Locate the cell with the specified text and output its [X, Y] center coordinate. 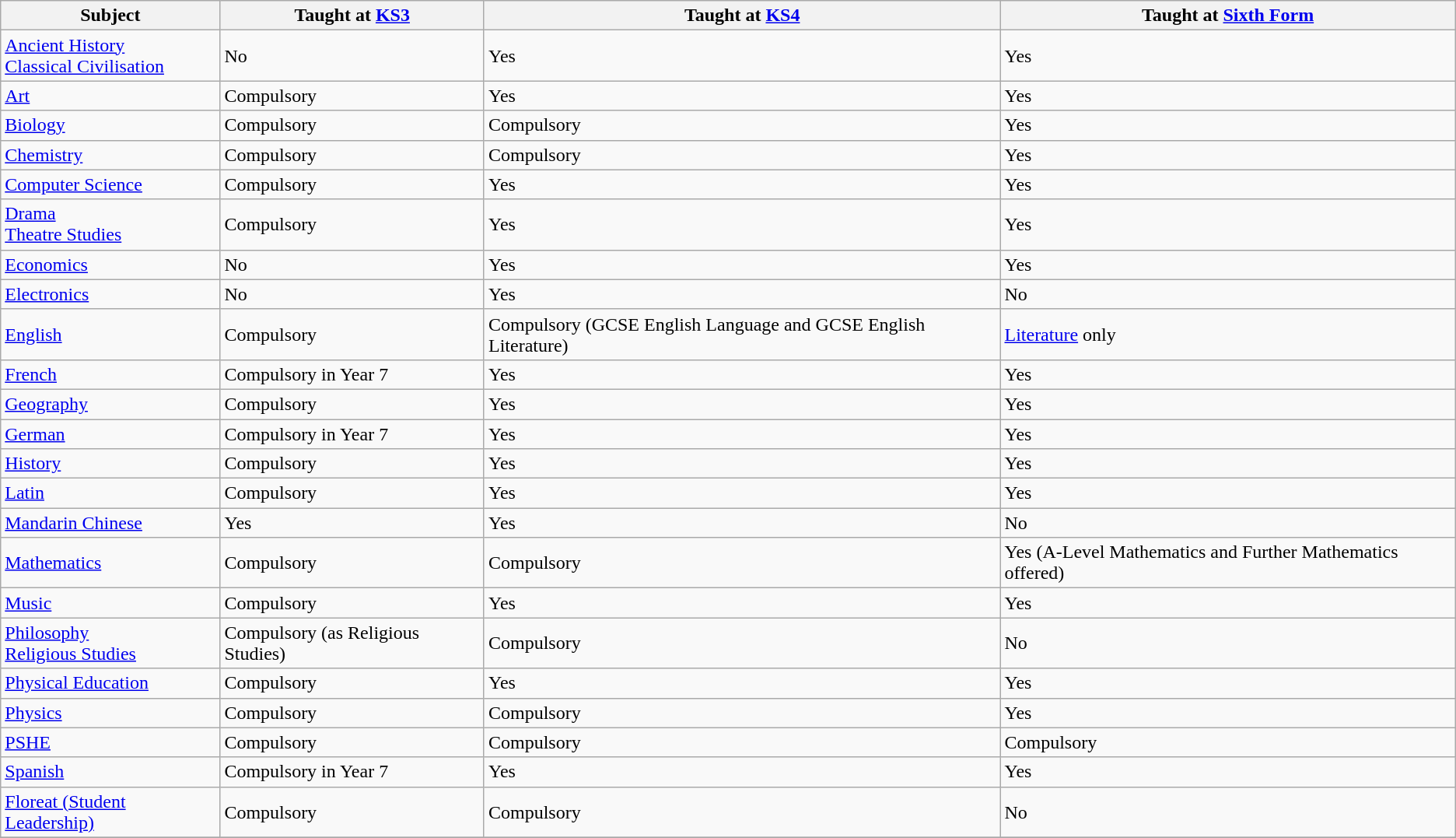
Latin [110, 493]
Ancient HistoryClassical Civilisation [110, 56]
Mathematics [110, 563]
PhilosophyReligious Studies [110, 643]
Mandarin Chinese [110, 523]
Floreat (Student Leadership) [110, 812]
Taught at KS4 [742, 16]
Electronics [110, 294]
Taught at KS3 [352, 16]
DramaTheatre Studies [110, 224]
Literature only [1227, 335]
Computer Science [110, 184]
Geography [110, 404]
Spanish [110, 772]
Taught at Sixth Form [1227, 16]
Art [110, 96]
Subject [110, 16]
Physical Education [110, 683]
Music [110, 603]
Economics [110, 265]
Yes (A-Level Mathematics and Further Mathematics offered) [1227, 563]
PSHE [110, 742]
History [110, 464]
Chemistry [110, 155]
Compulsory (as Religious Studies) [352, 643]
English [110, 335]
Biology [110, 125]
French [110, 374]
Compulsory (GCSE English Language and GCSE English Literature) [742, 335]
German [110, 433]
Physics [110, 713]
